Output the (X, Y) coordinate of the center of the cell containing the given text.  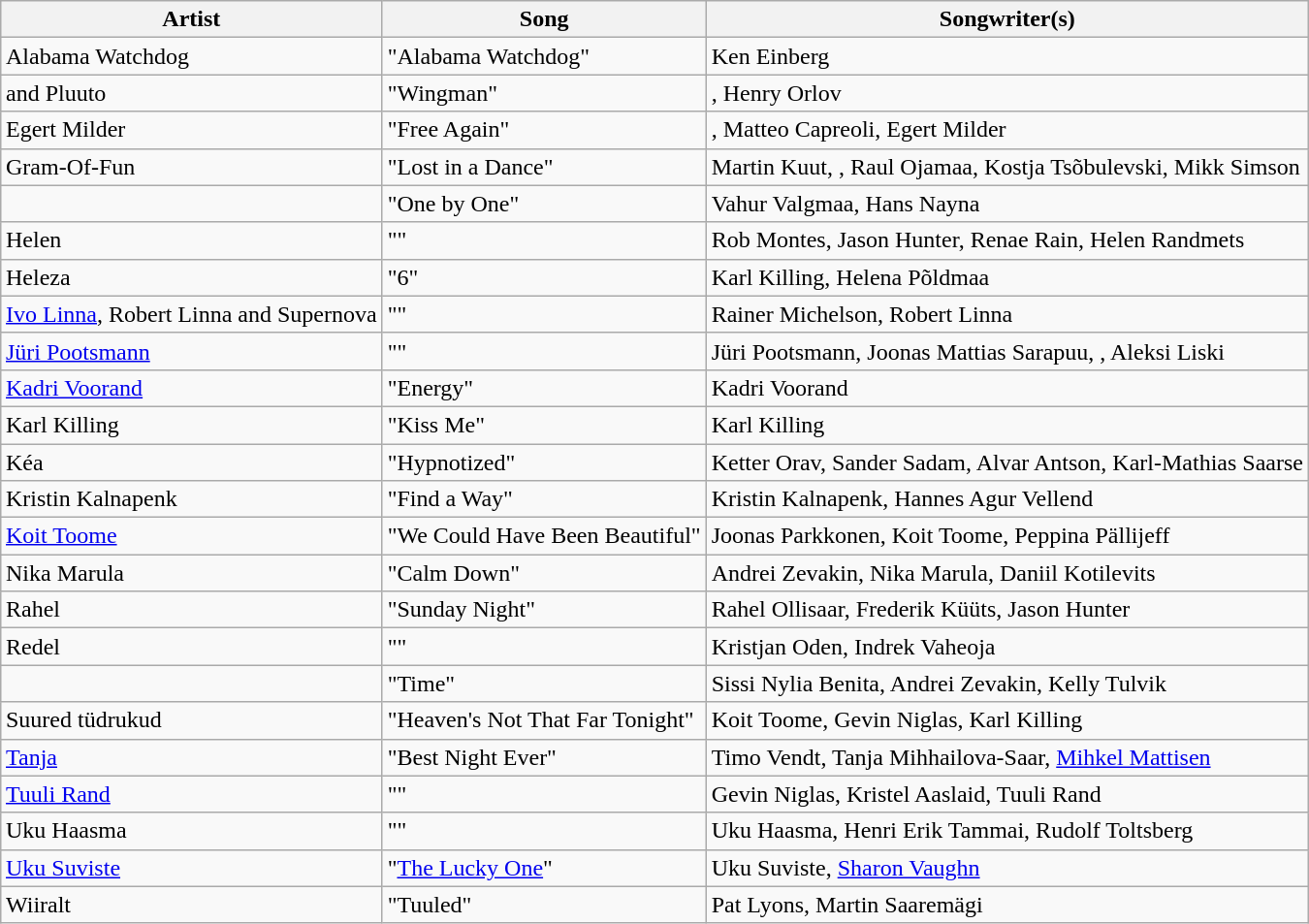
Rahel (191, 610)
Suured tüdrukud (191, 720)
Kristin Kalnapenk, Hannes Agur Vellend (1006, 499)
Vahur Valgmaa, Hans Nayna (1006, 204)
"Energy" (544, 388)
Rainer Michelson, Robert Linna (1006, 314)
Egert Milder (191, 130)
and Pluuto (191, 93)
Sissi Nylia Benita, Andrei Zevakin, Kelly Tulvik (1006, 684)
"Alabama Watchdog" (544, 56)
Kéa (191, 462)
Ketter Orav, Sander Sadam, Alvar Antson, Karl-Mathias Saarse (1006, 462)
Karl Killing, Helena Põldmaa (1006, 277)
Kristjan Oden, Indrek Vaheoja (1006, 647)
Koit Toome, Gevin Niglas, Karl Killing (1006, 720)
Pat Lyons, Martin Saaremägi (1006, 905)
Ken Einberg (1006, 56)
Artist (191, 19)
Rahel Ollisaar, Frederik Küüts, Jason Hunter (1006, 610)
Jüri Pootsmann (191, 351)
"Best Night Ever" (544, 757)
"We Could Have Been Beautiful" (544, 536)
"Lost in a Dance" (544, 167)
"Kiss Me" (544, 425)
Uku Haasma (191, 831)
"Tuuled" (544, 905)
Uku Suviste (191, 868)
Nika Marula (191, 573)
Gram-Of-Fun (191, 167)
"Time" (544, 684)
, Henry Orlov (1006, 93)
"Wingman" (544, 93)
"Calm Down" (544, 573)
Alabama Watchdog (191, 56)
Helen (191, 240)
Songwriter(s) (1006, 19)
Koit Toome (191, 536)
Song (544, 19)
Rob Montes, Jason Hunter, Renae Rain, Helen Randmets (1006, 240)
Martin Kuut, , Raul Ojamaa, Kostja Tsõbulevski, Mikk Simson (1006, 167)
Andrei Zevakin, Nika Marula, Daniil Kotilevits (1006, 573)
Jüri Pootsmann, Joonas Mattias Sarapuu, , Aleksi Liski (1006, 351)
Uku Haasma, Henri Erik Tammai, Rudolf Toltsberg (1006, 831)
"One by One" (544, 204)
Wiiralt (191, 905)
, Matteo Capreoli, Egert Milder (1006, 130)
Gevin Niglas, Kristel Aaslaid, Tuuli Rand (1006, 794)
Redel (191, 647)
Uku Suviste, Sharon Vaughn (1006, 868)
"Find a Way" (544, 499)
"The Lucky One" (544, 868)
"Hypnotized" (544, 462)
"6" (544, 277)
Timo Vendt, Tanja Mihhailova-Saar, Mihkel Mattisen (1006, 757)
"Heaven's Not That Far Tonight" (544, 720)
"Free Again" (544, 130)
Tanja (191, 757)
"Sunday Night" (544, 610)
Joonas Parkkonen, Koit Toome, Peppina Pällijeff (1006, 536)
Ivo Linna, Robert Linna and Supernova (191, 314)
Heleza (191, 277)
Tuuli Rand (191, 794)
Kristin Kalnapenk (191, 499)
